Scan for the cell matching the given text and deliver its [x, y] coordinate at center. 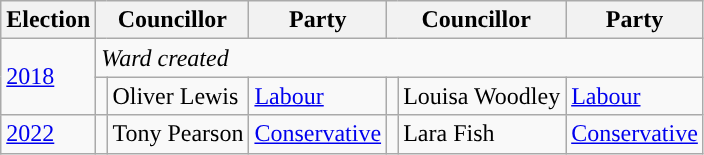
Louisa Woodley [482, 96]
2018 [48, 77]
Lara Fish [482, 134]
Tony Pearson [178, 134]
2022 [48, 134]
Ward created [400, 58]
Oliver Lewis [178, 96]
Election [48, 20]
